Extract the (X, Y) coordinate from the center of the cell holding the provided text.  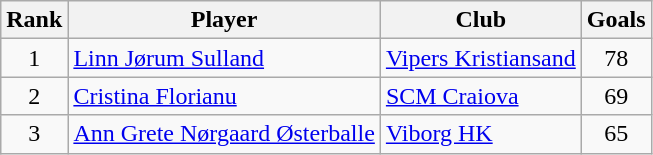
Club (480, 20)
Rank (34, 20)
1 (34, 58)
SCM Craiova (480, 96)
Goals (616, 20)
Cristina Florianu (224, 96)
Vipers Kristiansand (480, 58)
2 (34, 96)
3 (34, 134)
Player (224, 20)
69 (616, 96)
Ann Grete Nørgaard Østerballe (224, 134)
65 (616, 134)
Linn Jørum Sulland (224, 58)
78 (616, 58)
Viborg HK (480, 134)
